Pinpoint the cell where the given text exists, returning its [x, y] midpoint coordinate. 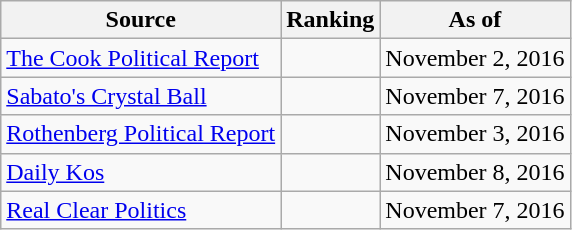
Real Clear Politics [141, 210]
The Cook Political Report [141, 58]
As of [475, 20]
Ranking [330, 20]
November 8, 2016 [475, 172]
November 3, 2016 [475, 134]
Rothenberg Political Report [141, 134]
November 2, 2016 [475, 58]
Daily Kos [141, 172]
Source [141, 20]
Sabato's Crystal Ball [141, 96]
